Return [x, y] of the center of cell containing provided text 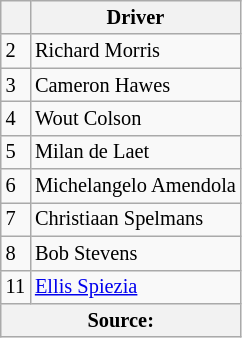
3 [16, 85]
Milan de Laet [136, 152]
Michelangelo Amendola [136, 186]
Richard Morris [136, 51]
Cameron Hawes [136, 85]
8 [16, 253]
4 [16, 118]
Ellis Spiezia [136, 287]
6 [16, 186]
Wout Colson [136, 118]
Bob Stevens [136, 253]
Driver [136, 17]
2 [16, 51]
Source: [121, 320]
11 [16, 287]
7 [16, 219]
5 [16, 152]
Christiaan Spelmans [136, 219]
